Return the [X, Y] coordinate for the center point of the cell that contains the specified text.  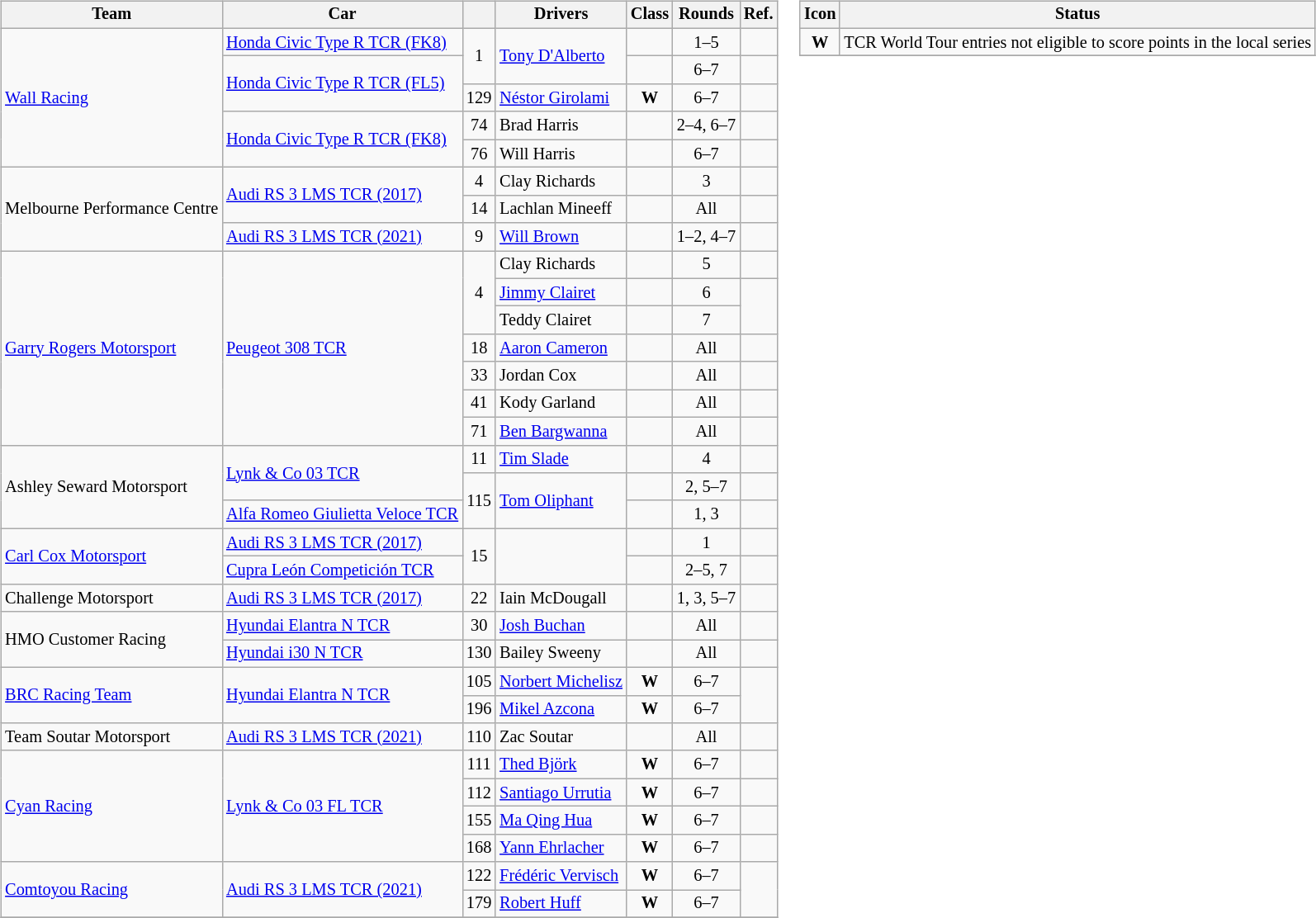
1–2, 4–7 [707, 237]
122 [479, 876]
130 [479, 654]
Melbourne Performance Centre [111, 210]
Car [342, 15]
Tony D'Alberto [561, 56]
105 [479, 681]
74 [479, 125]
1, 3 [707, 514]
2, 5–7 [707, 487]
Will Brown [561, 237]
129 [479, 98]
33 [479, 376]
Ma Qing Hua [561, 821]
Santiago Urrutia [561, 793]
76 [479, 154]
115 [479, 500]
Mikel Azcona [561, 709]
Cupra León Competición TCR [342, 570]
22 [479, 598]
7 [707, 320]
3 [707, 182]
Icon [820, 15]
Ashley Seward Motorsport [111, 487]
Tom Oliphant [561, 500]
Josh Buchan [561, 626]
Robert Huff [561, 904]
Hyundai i30 N TCR [342, 654]
18 [479, 348]
Iain McDougall [561, 598]
155 [479, 821]
Néstor Girolami [561, 98]
Will Harris [561, 154]
Team [111, 15]
Lynk & Co 03 TCR [342, 472]
Thed Björk [561, 764]
Jordan Cox [561, 376]
Ben Bargwanna [561, 431]
Kody Garland [561, 404]
179 [479, 904]
Peugeot 308 TCR [342, 348]
Alfa Romeo Giulietta Veloce TCR [342, 514]
Rounds [707, 15]
Lynk & Co 03 FL TCR [342, 806]
Frédéric Vervisch [561, 876]
BRC Racing Team [111, 695]
HMO Customer Racing [111, 639]
41 [479, 404]
112 [479, 793]
Ref. [758, 15]
111 [479, 764]
Aaron Cameron [561, 348]
Garry Rogers Motorsport [111, 348]
Carl Cox Motorsport [111, 556]
9 [479, 237]
Norbert Michelisz [561, 681]
Tim Slade [561, 459]
1, 3, 5–7 [707, 598]
5 [707, 265]
Team Soutar Motorsport [111, 737]
196 [479, 709]
Zac Soutar [561, 737]
30 [479, 626]
6 [707, 292]
14 [479, 209]
Honda Civic Type R TCR (FL5) [342, 84]
2–5, 7 [707, 570]
Drivers [561, 15]
Cyan Racing [111, 806]
Bailey Sweeny [561, 654]
Teddy Clairet [561, 320]
Yann Ehrlacher [561, 848]
Brad Harris [561, 125]
Comtoyou Racing [111, 890]
TCR World Tour entries not eligible to score points in the local series [1077, 42]
Wall Racing [111, 97]
2–4, 6–7 [707, 125]
Class [650, 15]
Jimmy Clairet [561, 292]
Status [1077, 15]
Lachlan Mineeff [561, 209]
15 [479, 556]
1–5 [707, 42]
71 [479, 431]
Challenge Motorsport [111, 598]
110 [479, 737]
11 [479, 459]
168 [479, 848]
